Detect which cell encompasses the target text, then output its [x, y] center coordinate. 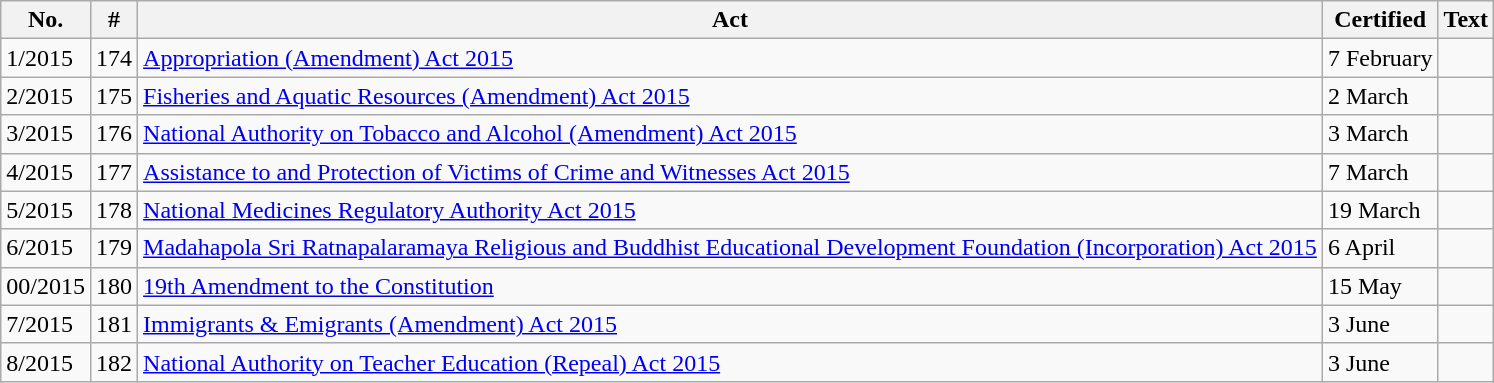
# [114, 20]
15 May [1380, 286]
6/2015 [46, 248]
National Authority on Tobacco and Alcohol (Amendment) Act 2015 [730, 134]
7 March [1380, 172]
3/2015 [46, 134]
3 March [1380, 134]
180 [114, 286]
8/2015 [46, 362]
182 [114, 362]
176 [114, 134]
175 [114, 96]
Appropriation (Amendment) Act 2015 [730, 58]
174 [114, 58]
4/2015 [46, 172]
181 [114, 324]
Madahapola Sri Ratnapalaramaya Religious and Buddhist Educational Development Foundation (Incorporation) Act 2015 [730, 248]
2 March [1380, 96]
Certified [1380, 20]
2/2015 [46, 96]
Text [1466, 20]
Immigrants & Emigrants (Amendment) Act 2015 [730, 324]
No. [46, 20]
00/2015 [46, 286]
179 [114, 248]
19th Amendment to the Constitution [730, 286]
7 February [1380, 58]
National Medicines Regulatory Authority Act 2015 [730, 210]
Act [730, 20]
6 April [1380, 248]
178 [114, 210]
7/2015 [46, 324]
Assistance to and Protection of Victims of Crime and Witnesses Act 2015 [730, 172]
177 [114, 172]
Fisheries and Aquatic Resources (Amendment) Act 2015 [730, 96]
National Authority on Teacher Education (Repeal) Act 2015 [730, 362]
5/2015 [46, 210]
1/2015 [46, 58]
19 March [1380, 210]
